Pinpoint the cell where the given text exists, returning its [x, y] midpoint coordinate. 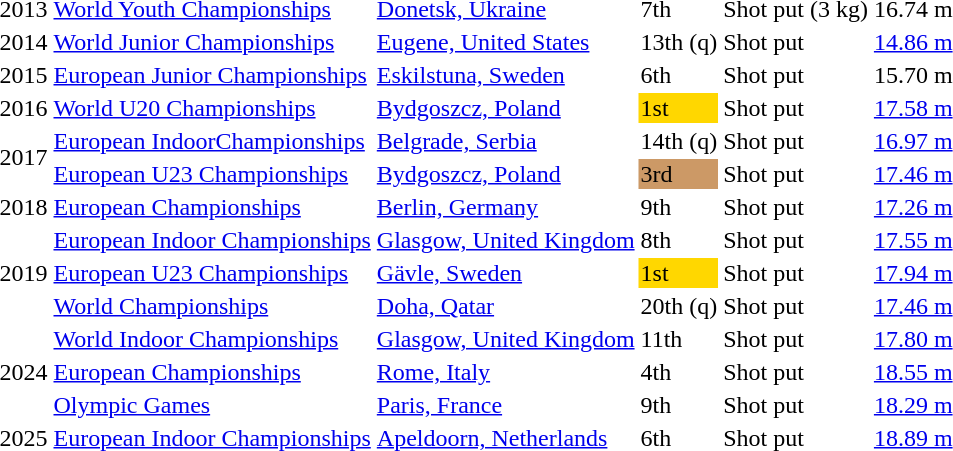
World U20 Championships [212, 108]
13th (q) [679, 42]
World Indoor Championships [212, 339]
European Junior Championships [212, 75]
European IndoorChampionships [212, 141]
Eskilstuna, Sweden [506, 75]
11th [679, 339]
4th [679, 372]
8th [679, 240]
Eugene, United States [506, 42]
Olympic Games [212, 405]
14th (q) [679, 141]
20th (q) [679, 306]
Paris, France [506, 405]
3rd [679, 174]
Rome, Italy [506, 372]
6th [679, 75]
European Indoor Championships [212, 240]
Gävle, Sweden [506, 273]
Berlin, Germany [506, 207]
World Junior Championships [212, 42]
World Championships [212, 306]
Belgrade, Serbia [506, 141]
Doha, Qatar [506, 306]
